Scan for the cell matching the given text and deliver its (x, y) coordinate at center. 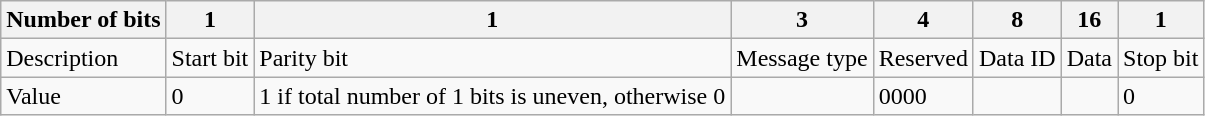
Start bit (210, 58)
Reserved (923, 58)
Description (84, 58)
8 (1017, 20)
3 (802, 20)
Data ID (1017, 58)
Stop bit (1161, 58)
Number of bits (84, 20)
Data (1089, 58)
4 (923, 20)
Value (84, 96)
16 (1089, 20)
0000 (923, 96)
1 if total number of 1 bits is uneven, otherwise 0 (492, 96)
Message type (802, 58)
Parity bit (492, 58)
